Detect which cell encompasses the target text, then output its (x, y) center coordinate. 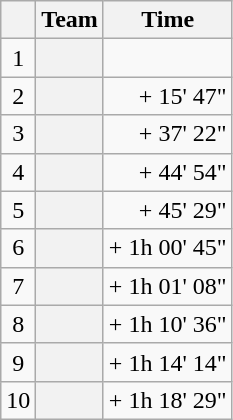
2 (18, 96)
+ 1h 10' 36" (168, 324)
7 (18, 286)
+ 44' 54" (168, 172)
9 (18, 362)
1 (18, 58)
8 (18, 324)
+ 37' 22" (168, 134)
Team (70, 20)
4 (18, 172)
+ 45' 29" (168, 210)
3 (18, 134)
+ 1h 18' 29" (168, 400)
+ 1h 00' 45" (168, 248)
+ 15' 47" (168, 96)
+ 1h 14' 14" (168, 362)
+ 1h 01' 08" (168, 286)
10 (18, 400)
Time (168, 20)
6 (18, 248)
5 (18, 210)
